From the cell containing the given text, extract its center point as [X, Y] coordinate. 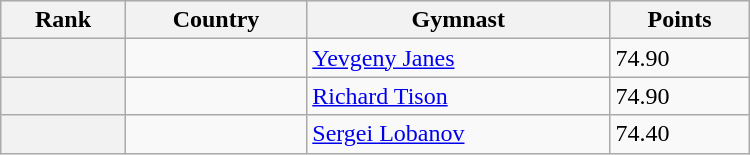
Country [216, 20]
Yevgeny Janes [458, 58]
Sergei Lobanov [458, 134]
74.40 [680, 134]
Gymnast [458, 20]
Richard Tison [458, 96]
Points [680, 20]
Rank [64, 20]
